For the text-containing cell, return its midpoint in (x, y) coordinate format. 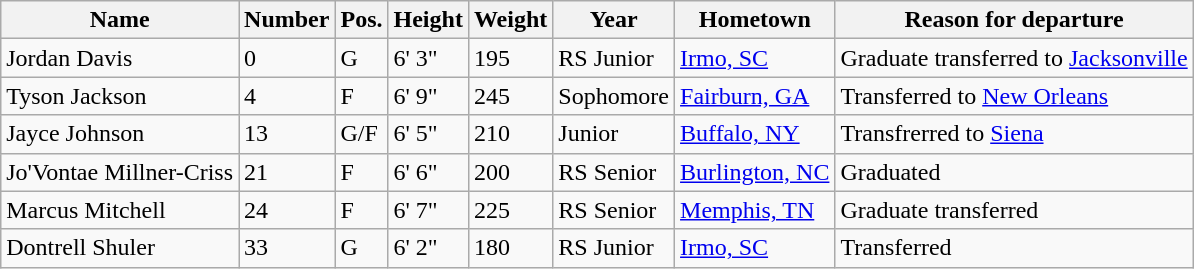
180 (510, 248)
Pos. (362, 20)
Fairburn, GA (755, 96)
Reason for departure (1014, 20)
6' 7" (428, 210)
Jayce Johnson (120, 134)
Graduate transferred to Jacksonville (1014, 58)
33 (287, 248)
Junior (614, 134)
Burlington, NC (755, 172)
Weight (510, 20)
6' 9" (428, 96)
Transferred (1014, 248)
Marcus Mitchell (120, 210)
6' 2" (428, 248)
200 (510, 172)
Sophomore (614, 96)
Jo'Vontae Millner-Criss (120, 172)
13 (287, 134)
Transferred to New Orleans (1014, 96)
Jordan Davis (120, 58)
21 (287, 172)
210 (510, 134)
24 (287, 210)
Tyson Jackson (120, 96)
Year (614, 20)
Graduate transferred (1014, 210)
6' 3" (428, 58)
245 (510, 96)
225 (510, 210)
4 (287, 96)
6' 6" (428, 172)
6' 5" (428, 134)
0 (287, 58)
Graduated (1014, 172)
Number (287, 20)
G/F (362, 134)
Hometown (755, 20)
195 (510, 58)
Memphis, TN (755, 210)
Buffalo, NY (755, 134)
Name (120, 20)
Height (428, 20)
Dontrell Shuler (120, 248)
Transfrerred to Siena (1014, 134)
